Find where the given text appears and provide that cell's center as [X, Y] coordinate. 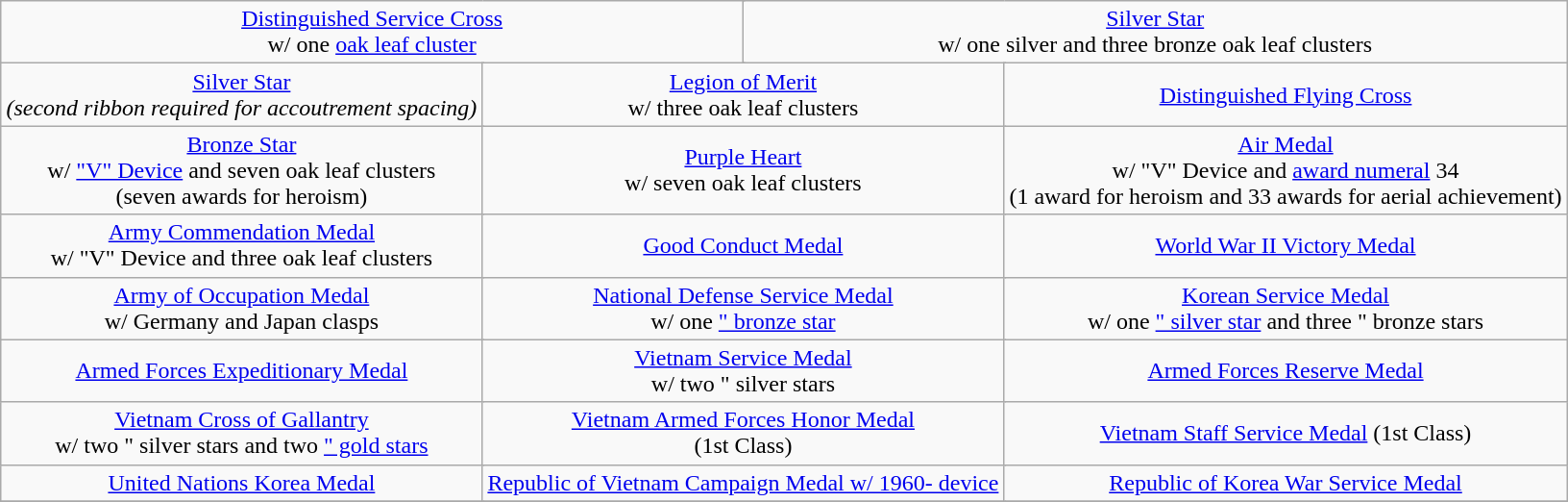
Vietnam Armed Forces Honor Medal(1st Class) [744, 433]
Republic of Korea War Service Medal [1286, 483]
Korean Service Medalw/ one " silver star and three " bronze stars [1286, 308]
Good Conduct Medal [744, 246]
World War II Victory Medal [1286, 246]
Vietnam Service Medalw/ two " silver stars [744, 371]
Vietnam Cross of Gallantryw/ two " silver stars and two " gold stars [242, 433]
Army Commendation Medalw/ "V" Device and three oak leaf clusters [242, 246]
Distinguished Flying Cross [1286, 94]
Silver Starw/ one silver and three bronze oak leaf clusters [1155, 33]
National Defense Service Medalw/ one " bronze star [744, 308]
Vietnam Staff Service Medal (1st Class) [1286, 433]
United Nations Korea Medal [242, 483]
Republic of Vietnam Campaign Medal w/ 1960- device [744, 483]
Purple Heartw/ seven oak leaf clusters [744, 170]
Armed Forces Reserve Medal [1286, 371]
Armed Forces Expeditionary Medal [242, 371]
Distinguished Service Crossw/ one oak leaf cluster [372, 33]
Bronze Starw/ "V" Device and seven oak leaf clusters(seven awards for heroism) [242, 170]
Air Medalw/ "V" Device and award numeral 34(1 award for heroism and 33 awards for aerial achievement) [1286, 170]
Silver Star(second ribbon required for accoutrement spacing) [242, 94]
Army of Occupation Medalw/ Germany and Japan clasps [242, 308]
Legion of Merit w/ three oak leaf clusters [744, 94]
